From the cell containing the given text, extract its center point as [x, y] coordinate. 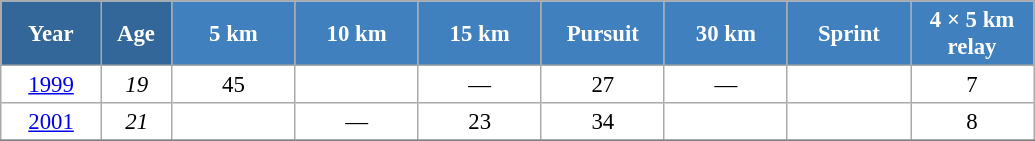
2001 [52, 122]
Year [52, 34]
Pursuit [602, 34]
Sprint [848, 34]
4 × 5 km relay [972, 34]
30 km [726, 34]
5 km [234, 34]
19 [136, 85]
27 [602, 85]
7 [972, 85]
10 km [356, 34]
21 [136, 122]
1999 [52, 85]
15 km [480, 34]
8 [972, 122]
45 [234, 85]
34 [602, 122]
23 [480, 122]
Age [136, 34]
